Search for the cell housing the specified text and yield its [X, Y] center coordinate. 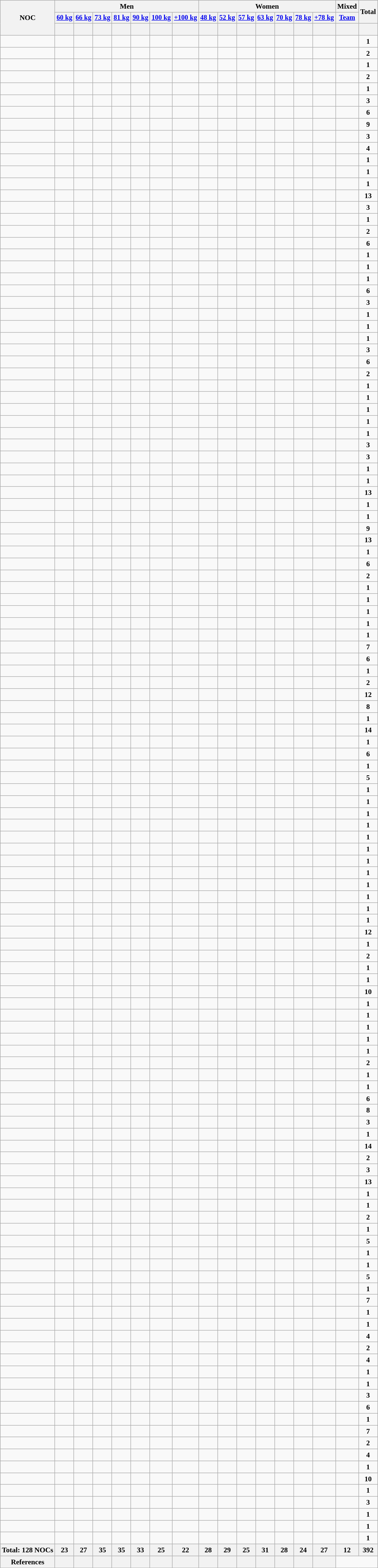
+100 kg [185, 18]
48 kg [208, 18]
Total: 128 NOCs [28, 1550]
392 [368, 1550]
Mixed [347, 6]
52 kg [227, 18]
90 kg [141, 18]
100 kg [161, 18]
60 kg [65, 18]
78 kg [303, 18]
66 kg [83, 18]
NOC [28, 18]
63 kg [265, 18]
Men [127, 6]
Total [368, 12]
+78 kg [324, 18]
29 [227, 1550]
81 kg [121, 18]
24 [303, 1550]
References [28, 1562]
57 kg [246, 18]
22 [185, 1550]
70 kg [284, 18]
23 [65, 1550]
Women [267, 6]
73 kg [103, 18]
33 [141, 1550]
31 [265, 1550]
Team [347, 18]
